Return the (X, Y) coordinate for the center point of the cell that contains the specified text.  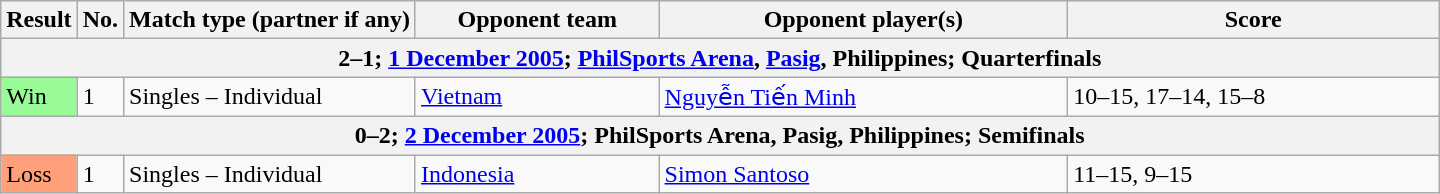
11–15, 9–15 (1254, 173)
Result (39, 20)
Opponent player(s) (864, 20)
Match type (partner if any) (270, 20)
Indonesia (537, 173)
0–2; 2 December 2005; PhilSports Arena, Pasig, Philippines; Semifinals (720, 135)
Vietnam (537, 97)
Loss (39, 173)
Nguyễn Tiến Minh (864, 97)
Opponent team (537, 20)
Score (1254, 20)
No. (100, 20)
2–1; 1 December 2005; PhilSports Arena, Pasig, Philippines; Quarterfinals (720, 58)
Simon Santoso (864, 173)
10–15, 17–14, 15–8 (1254, 97)
Win (39, 97)
